Extract the (X, Y) coordinate from the center of the cell holding the provided text.  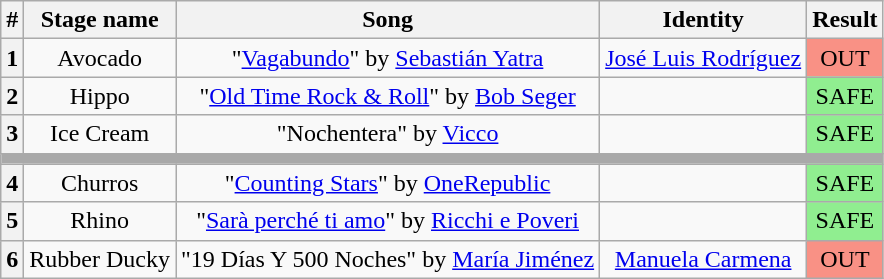
Ice Cream (100, 134)
"Counting Stars" by OneRepublic (388, 183)
Manuela Carmena (704, 259)
1 (12, 58)
Stage name (100, 20)
"19 Días Y 500 Noches" by María Jiménez (388, 259)
6 (12, 259)
José Luis Rodríguez (704, 58)
"Nochentera" by Vicco (388, 134)
3 (12, 134)
"Sarà perché ti amo" by Ricchi e Poveri (388, 221)
Hippo (100, 96)
Rhino (100, 221)
Avocado (100, 58)
Identity (704, 20)
5 (12, 221)
# (12, 20)
Churros (100, 183)
Rubber Ducky (100, 259)
Result (845, 20)
2 (12, 96)
"Vagabundo" by Sebastián Yatra (388, 58)
4 (12, 183)
"Old Time Rock & Roll" by Bob Seger (388, 96)
Song (388, 20)
